Return (X, Y) of the center of cell containing provided text 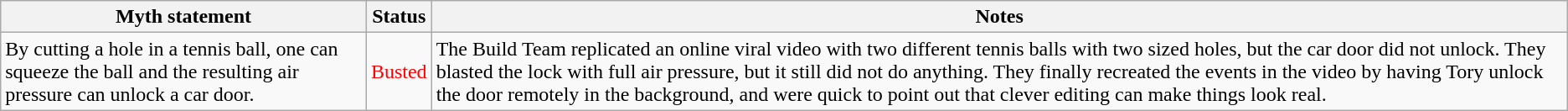
Status (399, 17)
By cutting a hole in a tennis ball, one can squeeze the ball and the resulting air pressure can unlock a car door. (184, 71)
Notes (999, 17)
Myth statement (184, 17)
Busted (399, 71)
